Search for the cell housing the specified text and yield its [x, y] center coordinate. 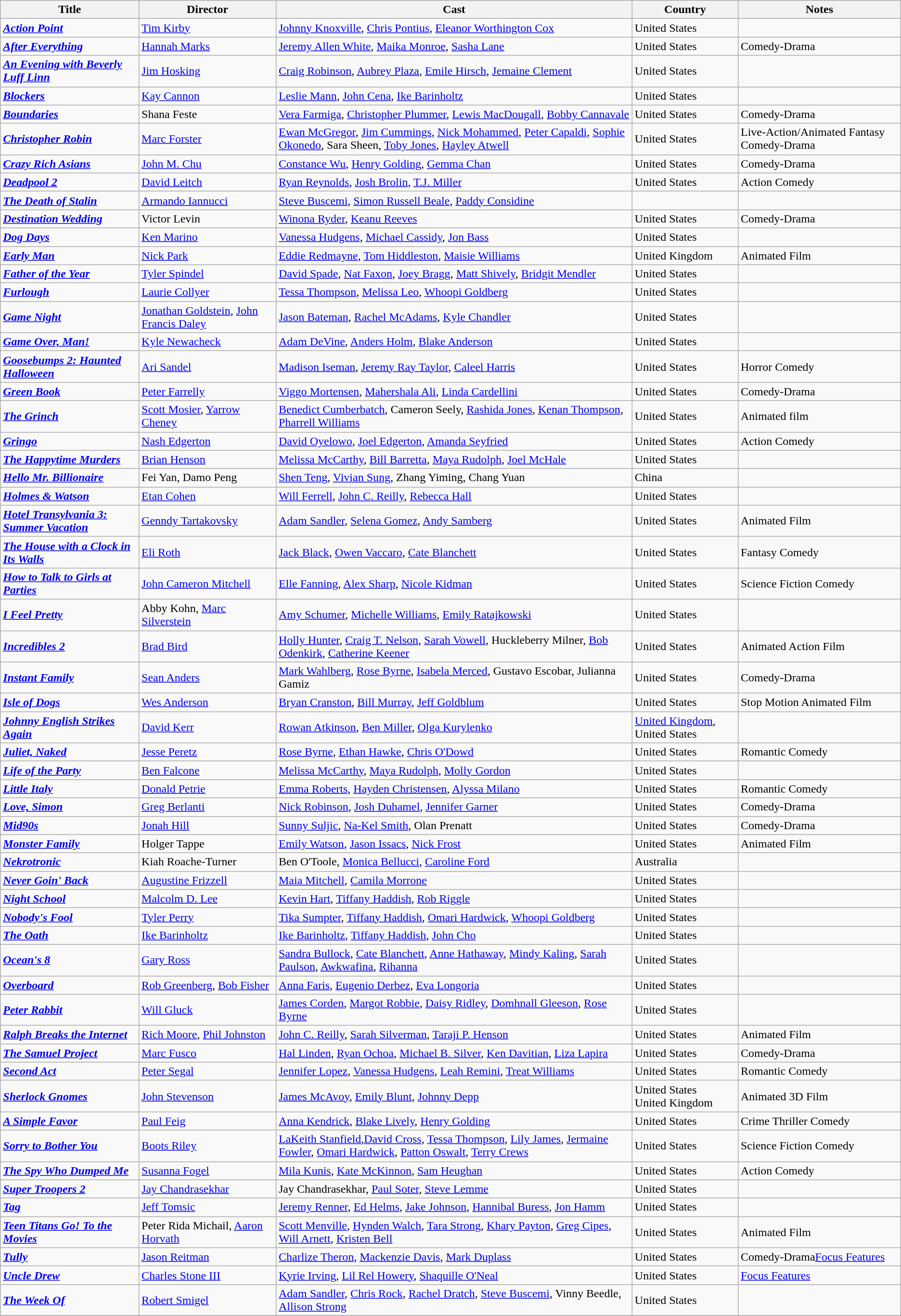
Shen Teng, Vivian Sung, Zhang Yiming, Chang Yuan [454, 478]
Holly Hunter, Craig T. Nelson, Sarah Vowell, Huckleberry Milner, Bob Odenkirk, Catherine Keener [454, 646]
Father of the Year [70, 274]
Country [685, 10]
Emma Roberts, Hayden Christensen, Alyssa Milano [454, 789]
Nobody's Fool [70, 917]
Kyrie Irving, Lil Rel Howery, Shaquille O'Neal [454, 1275]
Night School [70, 899]
Madison Iseman, Jeremy Ray Taylor, Caleel Harris [454, 367]
Fantasy Comedy [819, 552]
Ken Marino [208, 237]
Ocean's 8 [70, 960]
Uncle Drew [70, 1275]
Armando Iannucci [208, 200]
Jonathan Goldstein, John Francis Daley [208, 317]
The House with a Clock in Its Walls [70, 552]
Ryan Reynolds, Josh Brolin, T.J. Miller [454, 182]
Robert Smigel [208, 1300]
Green Book [70, 391]
Teen Titans Go! To the Movies [70, 1232]
Notes [819, 10]
Mark Wahlberg, Rose Byrne, Isabela Merced, Gustavo Escobar, Julianna Gamiz [454, 678]
Viggo Mortensen, Mahershala Ali, Linda Cardellini [454, 391]
Gary Ross [208, 960]
Destination Wedding [70, 219]
Constance Wu, Henry Golding, Gemma Chan [454, 164]
Rob Greenberg, Bob Fisher [208, 985]
I Feel Pretty [70, 614]
The Oath [70, 935]
Tika Sumpter, Tiffany Haddish, Omari Hardwick, Whoopi Goldberg [454, 917]
Horror Comedy [819, 367]
Melissa McCarthy, Bill Barretta, Maya Rudolph, Joel McHale [454, 459]
Ben Falcone [208, 770]
Ben O'Toole, Monica Bellucci, Caroline Ford [454, 862]
LaKeith Stanfield,David Cross, Tessa Thompson, Lily James, Jermaine Fowler, Omari Hardwick, Patton Oswalt, Terry Crews [454, 1146]
Jennifer Lopez, Vanessa Hudgens, Leah Remini, Treat Williams [454, 1071]
Paul Feig [208, 1121]
Ike Barinholtz [208, 935]
Sandra Bullock, Cate Blanchett, Anne Hathaway, Mindy Kaling, Sarah Paulson, Awkwafina, Rihanna [454, 960]
The Week Of [70, 1300]
Abby Kohn, Marc Silverstein [208, 614]
Second Act [70, 1071]
Susanna Fogel [208, 1171]
Jack Black, Owen Vaccaro, Cate Blanchett [454, 552]
Scott Mosier, Yarrow Cheney [208, 416]
Anna Faris, Eugenio Derbez, Eva Longoria [454, 985]
Nash Edgerton [208, 441]
Wes Anderson [208, 703]
Juliet, Naked [70, 752]
Steve Buscemi, Simon Russell Beale, Paddy Considine [454, 200]
Holger Tappe [208, 844]
Laurie Collyer [208, 292]
Jeremy Renner, Ed Helms, Jake Johnson, Hannibal Buress, Jon Hamm [454, 1207]
Adam Sandler, Chris Rock, Rachel Dratch, Steve Buscemi, Vinny Beedle, Allison Strong [454, 1300]
Boundaries [70, 114]
Tag [70, 1207]
Never Goin' Back [70, 880]
The Death of Stalin [70, 200]
Marc Forster [208, 139]
Super Troopers 2 [70, 1189]
United Kingdom [685, 256]
Incredibles 2 [70, 646]
Holmes & Watson [70, 496]
Sunny Suljic, Na-Kel Smith, Olan Prenatt [454, 825]
Hotel Transylvania 3: Summer Vacation [70, 521]
Eli Roth [208, 552]
Fei Yan, Damo Peng [208, 478]
Vera Farmiga, Christopher Plummer, Lewis MacDougall, Bobby Cannavale [454, 114]
Rowan Atkinson, Ben Miller, Olga Kurylenko [454, 727]
Donald Petrie [208, 789]
Christopher Robin [70, 139]
Jeremy Allen White, Maika Monroe, Sasha Lane [454, 46]
Malcolm D. Lee [208, 899]
Ike Barinholtz, Tiffany Haddish, John Cho [454, 935]
Focus Features [819, 1275]
David Leitch [208, 182]
Peter Farrelly [208, 391]
Eddie Redmayne, Tom Hiddleston, Maisie Williams [454, 256]
John M. Chu [208, 164]
Jeff Tomsic [208, 1207]
Johnny English Strikes Again [70, 727]
Life of the Party [70, 770]
Hannah Marks [208, 46]
Gringo [70, 441]
Adam DeVine, Anders Holm, Blake Anderson [454, 342]
Nekrotronic [70, 862]
Animated Action Film [819, 646]
After Everything [70, 46]
Melissa McCarthy, Maya Rudolph, Molly Gordon [454, 770]
Jason Reitman [208, 1257]
Ari Sandel [208, 367]
Director [208, 10]
Deadpool 2 [70, 182]
Brian Henson [208, 459]
Mid90s [70, 825]
Crazy Rich Asians [70, 164]
Animated 3D Film [819, 1096]
Amy Schumer, Michelle Williams, Emily Ratajkowski [454, 614]
Will Ferrell, John C. Reilly, Rebecca Hall [454, 496]
Augustine Frizzell [208, 880]
Boots Riley [208, 1146]
Jesse Peretz [208, 752]
Greg Berlanti [208, 807]
Vanessa Hudgens, Michael Cassidy, Jon Bass [454, 237]
Mila Kunis, Kate McKinnon, Sam Heughan [454, 1171]
James Corden, Margot Robbie, Daisy Ridley, Domhnall Gleeson, Rose Byrne [454, 1010]
Game Over, Man! [70, 342]
Kyle Newacheck [208, 342]
Tyler Spindel [208, 274]
Nick Robinson, Josh Duhamel, Jennifer Garner [454, 807]
Charlize Theron, Mackenzie Davis, Mark Duplass [454, 1257]
Charles Stone III [208, 1275]
Monster Family [70, 844]
Kevin Hart, Tiffany Haddish, Rob Riggle [454, 899]
Isle of Dogs [70, 703]
Kay Cannon [208, 96]
Cast [454, 10]
Sorry to Bother You [70, 1146]
Australia [685, 862]
Benedict Cumberbatch, Cameron Seely, Rashida Jones, Kenan Thompson, Pharrell Williams [454, 416]
Tyler Perry [208, 917]
Jay Chandrasekhar, Paul Soter, Steve Lemme [454, 1189]
Game Night [70, 317]
The Grinch [70, 416]
Kiah Roache-Turner [208, 862]
Live-Action/Animated Fantasy Comedy-Drama [819, 139]
Emily Watson, Jason Issacs, Nick Frost [454, 844]
Animated film [819, 416]
How to Talk to Girls at Parties [70, 584]
Bryan Cranston, Bill Murray, Jeff Goldblum [454, 703]
Hello Mr. Billionaire [70, 478]
Little Italy [70, 789]
The Happytime Murders [70, 459]
Etan Cohen [208, 496]
Goosebumps 2: Haunted Halloween [70, 367]
Johnny Knoxville, Chris Pontius, Eleanor Worthington Cox [454, 28]
Jim Hosking [208, 71]
Ralph Breaks the Internet [70, 1035]
Victor Levin [208, 219]
Instant Family [70, 678]
Tully [70, 1257]
A Simple Favor [70, 1121]
Title [70, 10]
Peter Rabbit [70, 1010]
Brad Bird [208, 646]
Crime Thriller Comedy [819, 1121]
United StatesUnited Kingdom [685, 1096]
John Cameron Mitchell [208, 584]
Anna Kendrick, Blake Lively, Henry Golding [454, 1121]
Maia Mitchell, Camila Morrone [454, 880]
Shana Feste [208, 114]
Stop Motion Animated Film [819, 703]
Action Point [70, 28]
Craig Robinson, Aubrey Plaza, Emile Hirsch, Jemaine Clement [454, 71]
Blockers [70, 96]
Dog Days [70, 237]
Winona Ryder, Keanu Reeves [454, 219]
Jonah Hill [208, 825]
Will Gluck [208, 1010]
The Spy Who Dumped Me [70, 1171]
Peter Segal [208, 1071]
Elle Fanning, Alex Sharp, Nicole Kidman [454, 584]
Early Man [70, 256]
China [685, 478]
John C. Reilly, Sarah Silverman, Taraji P. Henson [454, 1035]
United Kingdom, United States [685, 727]
Ewan McGregor, Jim Cummings, Nick Mohammed, Peter Capaldi, Sophie Okonedo, Sara Sheen, Toby Jones, Hayley Atwell [454, 139]
Furlough [70, 292]
Marc Fusco [208, 1053]
Love, Simon [70, 807]
David Spade, Nat Faxon, Joey Bragg, Matt Shively, Bridgit Mendler [454, 274]
Peter Rida Michail, Aaron Horvath [208, 1232]
Overboard [70, 985]
Sean Anders [208, 678]
Leslie Mann, John Cena, Ike Barinholtz [454, 96]
James McAvoy, Emily Blunt, Johnny Depp [454, 1096]
John Stevenson [208, 1096]
Nick Park [208, 256]
Rose Byrne, Ethan Hawke, Chris O'Dowd [454, 752]
David Oyelowo, Joel Edgerton, Amanda Seyfried [454, 441]
David Kerr [208, 727]
Hal Linden, Ryan Ochoa, Michael B. Silver, Ken Davitian, Liza Lapira [454, 1053]
Jason Bateman, Rachel McAdams, Kyle Chandler [454, 317]
The Samuel Project [70, 1053]
Scott Menville, Hynden Walch, Tara Strong, Khary Payton, Greg Cipes, Will Arnett, Kristen Bell [454, 1232]
Sherlock Gnomes [70, 1096]
An Evening with Beverly Luff Linn [70, 71]
Comedy-DramaFocus Features [819, 1257]
Adam Sandler, Selena Gomez, Andy Samberg [454, 521]
Rich Moore, Phil Johnston [208, 1035]
Tim Kirby [208, 28]
Jay Chandrasekhar [208, 1189]
Genndy Tartakovsky [208, 521]
Tessa Thompson, Melissa Leo, Whoopi Goldberg [454, 292]
